Determine the [X, Y] coordinate at the center of the cell enclosing the given text.  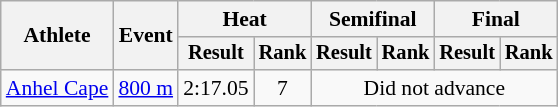
Heat [244, 19]
800 m [146, 88]
Semifinal [372, 19]
Did not advance [434, 88]
Final [496, 19]
Event [146, 36]
Anhel Cape [58, 88]
2:17.05 [216, 88]
7 [283, 88]
Athlete [58, 36]
